Provide the (X, Y) coordinate of the cell's center where the given text is located.  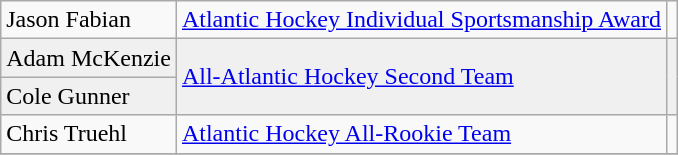
Atlantic Hockey All-Rookie Team (421, 134)
Chris Truehl (89, 134)
Adam McKenzie (89, 58)
Cole Gunner (89, 96)
All-Atlantic Hockey Second Team (421, 77)
Jason Fabian (89, 20)
Atlantic Hockey Individual Sportsmanship Award (421, 20)
